Scan for the cell matching the given text and deliver its [X, Y] coordinate at center. 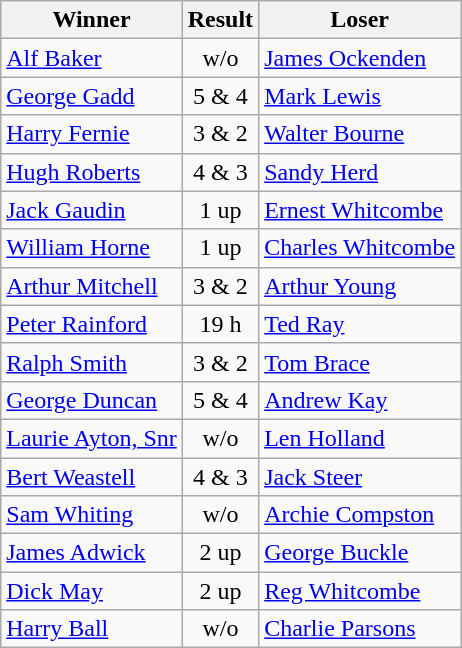
Arthur Young [360, 286]
Walter Bourne [360, 134]
George Buckle [360, 553]
Andrew Kay [360, 400]
Sam Whiting [92, 515]
Tom Brace [360, 362]
Ted Ray [360, 324]
Ralph Smith [92, 362]
Hugh Roberts [92, 172]
Ernest Whitcombe [360, 210]
Jack Steer [360, 477]
Sandy Herd [360, 172]
Harry Fernie [92, 134]
19 h [220, 324]
Reg Whitcombe [360, 591]
Loser [360, 20]
Peter Rainford [92, 324]
Alf Baker [92, 58]
Result [220, 20]
Arthur Mitchell [92, 286]
Harry Ball [92, 629]
Charles Whitcombe [360, 248]
Charlie Parsons [360, 629]
George Duncan [92, 400]
George Gadd [92, 96]
James Adwick [92, 553]
Dick May [92, 591]
James Ockenden [360, 58]
Jack Gaudin [92, 210]
Bert Weastell [92, 477]
Winner [92, 20]
Len Holland [360, 438]
William Horne [92, 248]
Laurie Ayton, Snr [92, 438]
Mark Lewis [360, 96]
Archie Compston [360, 515]
